Return the [x, y] coordinate for the center point of the cell that contains the specified text.  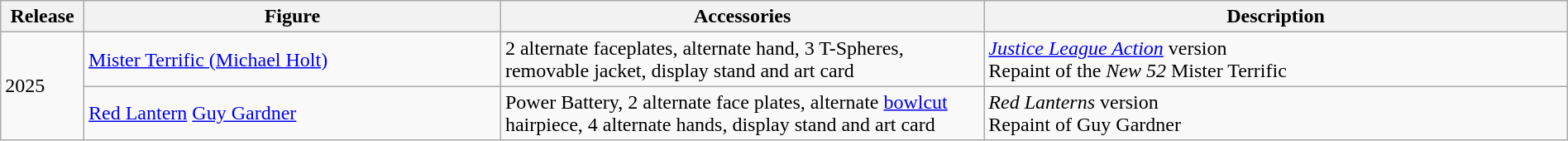
Figure [293, 17]
2 alternate faceplates, alternate hand, 3 T-Spheres, removable jacket, display stand and art card [742, 60]
Release [43, 17]
Red Lanterns versionRepaint of Guy Gardner [1275, 113]
2025 [43, 86]
Red Lantern Guy Gardner [293, 113]
Accessories [742, 17]
Description [1275, 17]
Mister Terrific (Michael Holt) [293, 60]
Power Battery, 2 alternate face plates, alternate bowlcut hairpiece, 4 alternate hands, display stand and art card [742, 113]
Justice League Action versionRepaint of the New 52 Mister Terrific [1275, 60]
